Search for the cell housing the specified text and yield its [x, y] center coordinate. 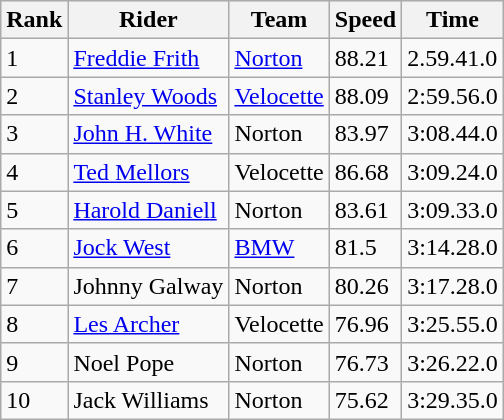
3:25.55.0 [453, 324]
Time [453, 20]
7 [34, 286]
4 [34, 172]
3:17.28.0 [453, 286]
Stanley Woods [148, 96]
88.21 [365, 58]
Rank [34, 20]
88.09 [365, 96]
Freddie Frith [148, 58]
81.5 [365, 248]
83.61 [365, 210]
6 [34, 248]
76.73 [365, 362]
5 [34, 210]
86.68 [365, 172]
BMW [279, 248]
3:09.24.0 [453, 172]
Noel Pope [148, 362]
3:08.44.0 [453, 134]
Jack Williams [148, 400]
Speed [365, 20]
John H. White [148, 134]
2.59.41.0 [453, 58]
3:26.22.0 [453, 362]
3 [34, 134]
1 [34, 58]
Harold Daniell [148, 210]
Rider [148, 20]
3:09.33.0 [453, 210]
Les Archer [148, 324]
3:14.28.0 [453, 248]
Jock West [148, 248]
2 [34, 96]
Johnny Galway [148, 286]
8 [34, 324]
9 [34, 362]
3:29.35.0 [453, 400]
Team [279, 20]
75.62 [365, 400]
76.96 [365, 324]
2:59.56.0 [453, 96]
Ted Mellors [148, 172]
10 [34, 400]
83.97 [365, 134]
80.26 [365, 286]
